Return (x, y) of the center of cell containing provided text 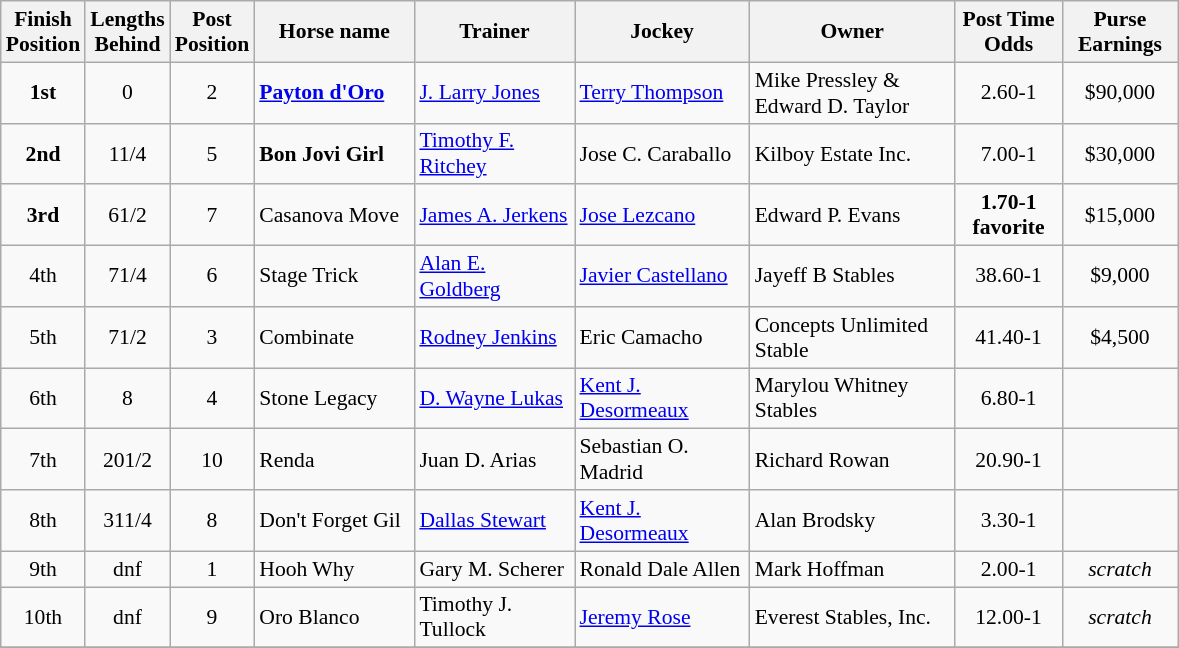
Timothy F. Ritchey (494, 154)
3rd (43, 216)
41.40-1 (1009, 338)
7 (212, 216)
$9,000 (1120, 276)
71/2 (128, 338)
Javier Castellano (662, 276)
Bon Jovi Girl (334, 154)
1 (212, 569)
Combinate (334, 338)
Eric Camacho (662, 338)
1.70-1 favorite (1009, 216)
Terry Thompson (662, 92)
2 (212, 92)
Sebastian O. Madrid (662, 460)
20.90-1 (1009, 460)
4 (212, 398)
$90,000 (1120, 92)
Everest Stables, Inc. (852, 618)
11/4 (128, 154)
Ronald Dale Allen (662, 569)
$30,000 (1120, 154)
Jockey (662, 32)
2.00-1 (1009, 569)
12.00-1 (1009, 618)
311/4 (128, 520)
$4,500 (1120, 338)
Richard Rowan (852, 460)
0 (128, 92)
2.60-1 (1009, 92)
Jose C. Caraballo (662, 154)
201/2 (128, 460)
71/4 (128, 276)
3 (212, 338)
Owner (852, 32)
Alan E. Goldberg (494, 276)
38.60-1 (1009, 276)
Lengths Behind (128, 32)
8th (43, 520)
61/2 (128, 216)
2nd (43, 154)
Juan D. Arias (494, 460)
Purse Earnings (1120, 32)
Horse name (334, 32)
Post Time Odds (1009, 32)
Stage Trick (334, 276)
Kilboy Estate Inc. (852, 154)
5th (43, 338)
Concepts Unlimited Stable (852, 338)
4th (43, 276)
Mike Pressley & Edward D. Taylor (852, 92)
Jayeff B Stables (852, 276)
Renda (334, 460)
Trainer (494, 32)
Edward P. Evans (852, 216)
Don't Forget Gil (334, 520)
Timothy J. Tullock (494, 618)
Rodney Jenkins (494, 338)
Jose Lezcano (662, 216)
Oro Blanco (334, 618)
6 (212, 276)
Gary M. Scherer (494, 569)
7.00-1 (1009, 154)
D. Wayne Lukas (494, 398)
$15,000 (1120, 216)
Post Position (212, 32)
Casanova Move (334, 216)
Payton d'Oro (334, 92)
Stone Legacy (334, 398)
3.30-1 (1009, 520)
Finish Position (43, 32)
James A. Jerkens (494, 216)
9 (212, 618)
Hooh Why (334, 569)
5 (212, 154)
6th (43, 398)
7th (43, 460)
Dallas Stewart (494, 520)
1st (43, 92)
J. Larry Jones (494, 92)
10 (212, 460)
6.80-1 (1009, 398)
Mark Hoffman (852, 569)
9th (43, 569)
Marylou Whitney Stables (852, 398)
Alan Brodsky (852, 520)
10th (43, 618)
Jeremy Rose (662, 618)
